Output the (X, Y) coordinate of the center of the cell containing the given text.  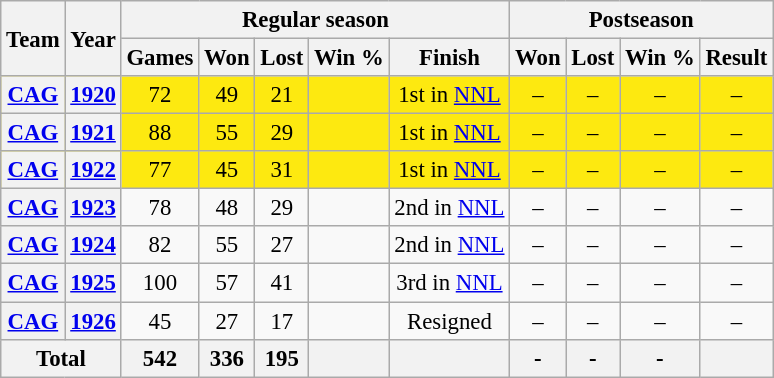
1922 (93, 170)
Games (160, 58)
Regular season (316, 20)
78 (160, 208)
100 (160, 283)
17 (282, 321)
82 (160, 245)
1921 (93, 133)
88 (160, 133)
48 (227, 208)
195 (282, 358)
31 (282, 170)
336 (227, 358)
57 (227, 283)
1923 (93, 208)
Year (93, 38)
Resigned (450, 321)
1926 (93, 321)
21 (282, 95)
1920 (93, 95)
49 (227, 95)
1924 (93, 245)
77 (160, 170)
Team (33, 38)
542 (160, 358)
Finish (450, 58)
1925 (93, 283)
Total (61, 358)
Result (736, 58)
41 (282, 283)
3rd in NNL (450, 283)
72 (160, 95)
Postseason (642, 20)
